Provide the (x, y) coordinate of the cell's center where the given text is located.  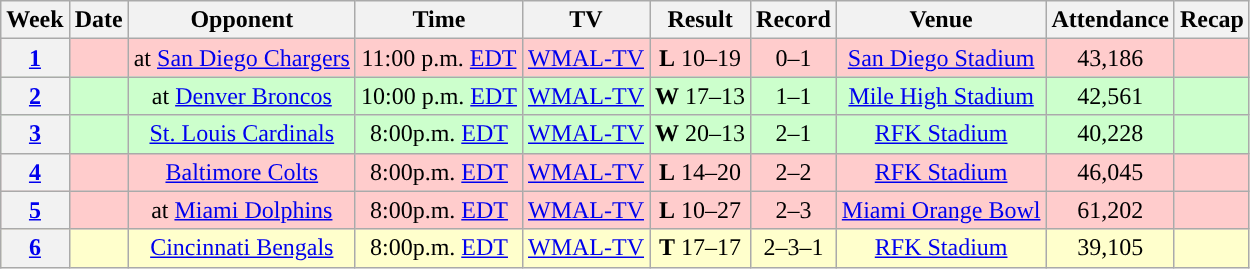
TV (586, 20)
61,202 (1110, 210)
San Diego Stadium (941, 58)
43,186 (1110, 58)
2–1 (794, 134)
Opponent (242, 20)
Cincinnati Bengals (242, 248)
Result (700, 20)
L 14–20 (700, 172)
1–1 (794, 96)
W 20–13 (700, 134)
2–2 (794, 172)
Time (438, 20)
5 (35, 210)
L 10–19 (700, 58)
Record (794, 20)
at San Diego Chargers (242, 58)
2–3 (794, 210)
St. Louis Cardinals (242, 134)
40,228 (1110, 134)
10:00 p.m. EDT (438, 96)
1 (35, 58)
Mile High Stadium (941, 96)
at Miami Dolphins (242, 210)
2–3–1 (794, 248)
3 (35, 134)
L 10–27 (700, 210)
42,561 (1110, 96)
6 (35, 248)
Week (35, 20)
T 17–17 (700, 248)
Date (98, 20)
W 17–13 (700, 96)
Baltimore Colts (242, 172)
Venue (941, 20)
2 (35, 96)
Attendance (1110, 20)
11:00 p.m. EDT (438, 58)
4 (35, 172)
Miami Orange Bowl (941, 210)
Recap (1212, 20)
46,045 (1110, 172)
at Denver Broncos (242, 96)
39,105 (1110, 248)
0–1 (794, 58)
